Return the [x, y] coordinate for the center point of the cell that contains the specified text.  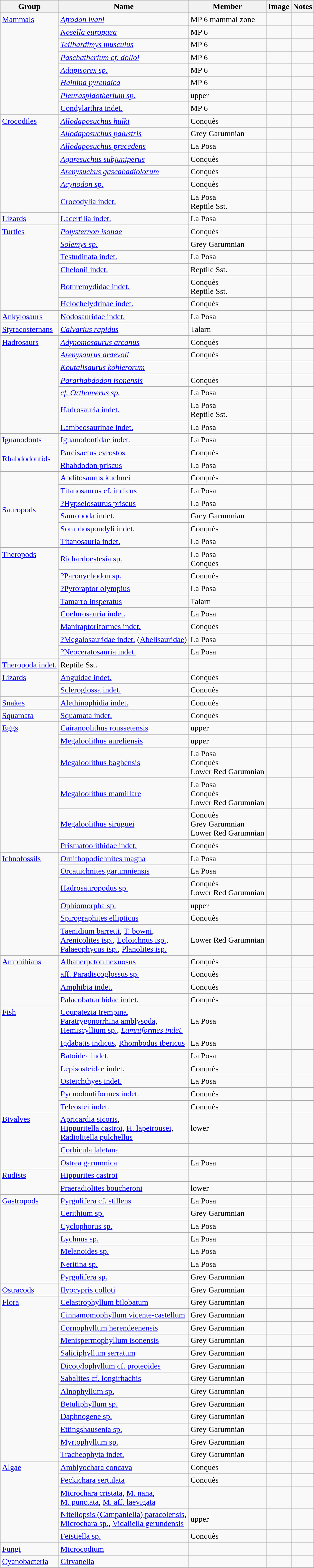
Calvarius rapidus [124, 329]
Helochelydrinae indet. [124, 304]
Igdabatis indicus, Rhombodus ibericus [124, 1043]
Eggs [29, 787]
Adapisorex sp. [124, 70]
Hippurites castroi [124, 1175]
Coelurosauria indet. [124, 614]
Crocodylia indet. [124, 201]
Ettingshausenia sp. [124, 1429]
?Paronychodon sp. [124, 576]
Sauropoda indet. [124, 516]
Abditosaurus kuehnei [124, 478]
Hadrosauropodus sp. [124, 889]
Coupatezia trempina,Paratrygonorrhina amblysoda,Hemiscyllium sp., Lamniformes indet. [124, 1021]
Testudinata indet. [124, 257]
Rudists [29, 1182]
Algae [29, 1502]
Rhabdodon priscus [124, 465]
Megaloolithus siruguei [124, 824]
Orcauichnites garumniensis [124, 871]
Teleostei indet. [124, 1106]
Osteichthyes indet. [124, 1081]
Squamata [29, 715]
ConquèsLower Red Garumnian [227, 889]
Melanoides sp. [124, 1251]
Alethinophidia indet. [124, 703]
Allodaposuchus precedens [124, 146]
Girvanella [124, 1562]
Microchara cristata, M. nana,M. punctata, M. aff. laevigata [124, 1497]
Somphospondyli indet. [124, 529]
Maniraptoriformes indet. [124, 627]
Amblyochara concava [124, 1467]
Corbicula laletana [124, 1150]
Notes [302, 7]
Palaeobatrachidae indet. [124, 1000]
Name [124, 7]
Lepisosteidae indet. [124, 1068]
Prismatoolithidae indet. [124, 846]
?Hypselosaurus priscus [124, 503]
Megaloolithus baghensis [124, 762]
Theropods [29, 603]
Solemys sp. [124, 244]
Mammals [29, 64]
Bothremydidae indet. [124, 287]
Spirographites ellipticus [124, 918]
Chelonii indet. [124, 270]
Fish [29, 1059]
Daphnogene sp. [124, 1417]
Alnophyllum sp. [124, 1391]
?Megalosauridae indet. (Abelisauridae) [124, 639]
Nosella europaea [124, 32]
Sauropods [29, 510]
Pyrgulifera sp. [124, 1277]
Pyrgulifera cf. stillens [124, 1201]
Nodosauridae indet. [124, 317]
Image [279, 7]
Koutalisaurus kohlerorum [124, 367]
Amphibia indet. [124, 987]
Cyanobacteria [29, 1562]
Anguidae indet. [124, 677]
Megaloolithus aureliensis [124, 741]
La PosaConquès [227, 558]
Titanosauria indet. [124, 541]
Pleuraspidotherium sp. [124, 95]
Myrtophyllum sp. [124, 1442]
cf. Orthomerus sp. [124, 393]
Cairanoolithus roussetensis [124, 728]
Hainina pyrenaica [124, 83]
Praeradiolites boucheroni [124, 1188]
Menispermophyllum isonensis [124, 1341]
Condylarthra indet. [124, 108]
MP 6 mammal zone [227, 19]
Richardoestesia sp. [124, 558]
Ichnofossils [29, 903]
Microcodium [124, 1549]
Arenysuchus gascabadiolorum [124, 172]
Lambeosaurinae indet. [124, 427]
Polysternon isonae [124, 231]
Bivalves [29, 1141]
Feistiella sp. [124, 1536]
Agaresuchus subjuniperus [124, 159]
Allodaposuchus hulki [124, 121]
Hadrosaurs [29, 384]
Turtles [29, 268]
Cinnamomophyllum vicente-castellum [124, 1315]
Member [227, 7]
Afrodon ivani [124, 19]
Ostrea garumnica [124, 1163]
Neritina sp. [124, 1264]
Dicotylophyllum cf. proteoides [124, 1366]
Theropoda indet. [29, 665]
Hadrosauria indet. [124, 410]
Flora [29, 1378]
Styracosternans [29, 329]
Cornophyllum herendeenensis [124, 1328]
Tamarro insperatus [124, 601]
ConquèsGrey GarumnianLower Red Garumnian [227, 824]
?Neoceratosauria indet. [124, 652]
aff. Paradiscoglossus sp. [124, 974]
Snakes [29, 703]
Teilhardimys musculus [124, 45]
Peckichara sertulata [124, 1480]
Ankylosaurs [29, 317]
Celastrophyllum bilobatum [124, 1302]
Betuliphyllum sp. [124, 1404]
Pareisactus evrostos [124, 453]
Arenysaurus ardevoli [124, 355]
Acynodon sp. [124, 184]
Lychnus sp. [124, 1239]
Saliciphyllum serratum [124, 1353]
Ornithopodichnites magna [124, 858]
Albanerpeton nexuosus [124, 962]
Titanosaurus cf. indicus [124, 491]
Pycnodontiformes indet. [124, 1094]
Allodaposuchus palustris [124, 133]
Cyclophorus sp. [124, 1226]
Crocodiles [29, 163]
Apricardia sicoris,Hippuritella castroi, H. lapeirousei,Radiolitella pulchellus [124, 1128]
Rhabdodontids [29, 459]
Ilyocypris colloti [124, 1289]
Squamata indet. [124, 715]
Adynomosaurus arcanus [124, 342]
Sabalites cf. longirhachis [124, 1379]
Megaloolithus mamillare [124, 793]
ConquèsReptile Sst. [227, 287]
Batoidea indet. [124, 1056]
Iguanodonts [29, 440]
Nitellopsis (Campaniella) paracolensis,Microchara sp., Vidaliella gerundensis [124, 1519]
Taenidium barretti, T. bowni,Arenicolites isp., Loloichnus isp.,Palaeophycus isp., Planolites isp. [124, 940]
Scleroglossa indet. [124, 690]
Paschatherium cf. dolloi [124, 57]
Amphibians [29, 981]
?Pyroraptor olympius [124, 588]
Ostracods [29, 1289]
Ophiomorpha sp. [124, 906]
Tracheophyta indet. [124, 1455]
Pararhabdodon isonensis [124, 380]
Fungi [29, 1549]
Gastropods [29, 1239]
Cerithium sp. [124, 1213]
Group [29, 7]
Iguanodontidae indet. [124, 440]
Lacertilia indet. [124, 219]
Lower Red Garumnian [227, 940]
